Capture the cell that displays the provided text and extract its (x, y) central coordinate. 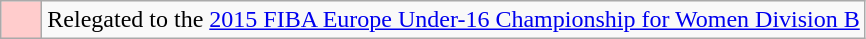
Relegated to the 2015 FIBA Europe Under-16 Championship for Women Division B (454, 20)
